Provide the (X, Y) coordinate of the cell's center where the given text is located.  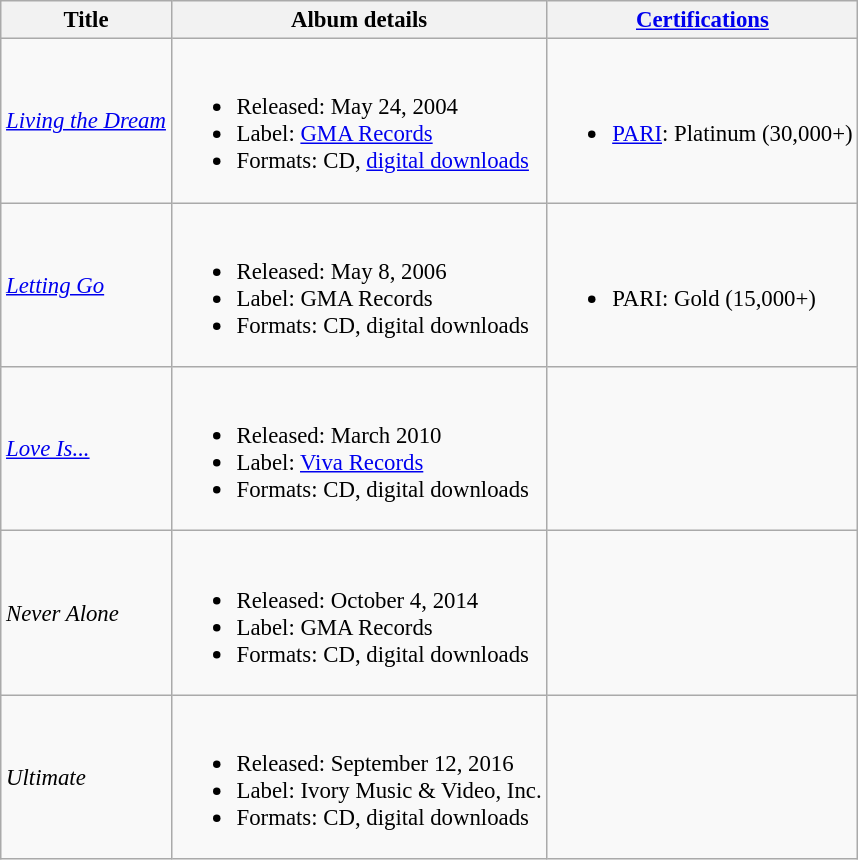
PARI: Gold (15,000+) (702, 285)
Certifications (702, 20)
Ultimate (86, 777)
Released: September 12, 2016Label: Ivory Music & Video, Inc.Formats: CD, digital downloads (359, 777)
PARI: Platinum (30,000+) (702, 121)
Released: May 24, 2004Label: GMA RecordsFormats: CD, digital downloads (359, 121)
Released: March 2010Label: Viva RecordsFormats: CD, digital downloads (359, 449)
Album details (359, 20)
Living the Dream (86, 121)
Love Is... (86, 449)
Released: May 8, 2006Label: GMA RecordsFormats: CD, digital downloads (359, 285)
Letting Go (86, 285)
Released: October 4, 2014Label: GMA RecordsFormats: CD, digital downloads (359, 613)
Title (86, 20)
Never Alone (86, 613)
